From the cell containing the given text, extract its center point as (X, Y) coordinate. 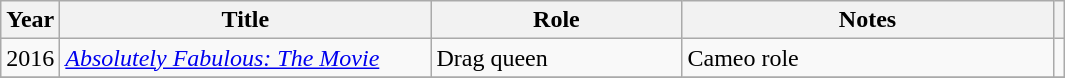
Title (246, 20)
Role (556, 20)
Absolutely Fabulous: The Movie (246, 58)
Cameo role (868, 58)
Notes (868, 20)
Year (30, 20)
2016 (30, 58)
Drag queen (556, 58)
